Provide the (X, Y) coordinate of the cell's center where the given text is located.  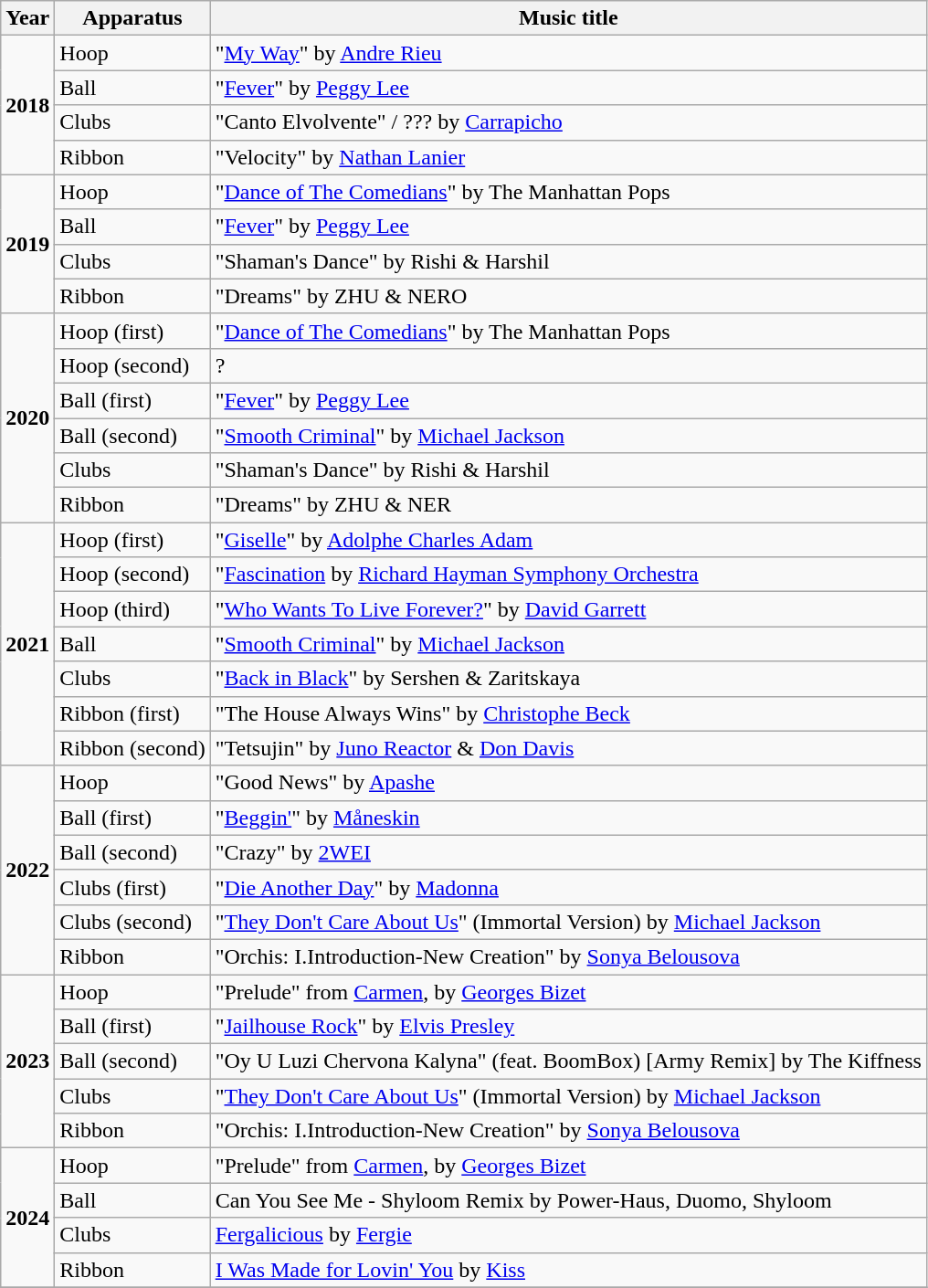
Ribbon (first) (132, 713)
"Tetsujin" by Juno Reactor & Don Davis (568, 748)
Can You See Me - Shyloom Remix by Power-Haus, Duomo, Shyloom (568, 1200)
Hoop (third) (132, 609)
Apparatus (132, 18)
I Was Made for Lovin' You by Kiss (568, 1270)
2018 (27, 105)
2024 (27, 1218)
"My Way" by Andre Rieu (568, 53)
"Beggin'" by Måneskin (568, 818)
2021 (27, 644)
"Good News" by Apashe (568, 783)
"Giselle" by Adolphe Charles Adam (568, 540)
Fergalicious by Fergie (568, 1235)
Ribbon (second) (132, 748)
2019 (27, 244)
"Dreams" by ZHU & NER (568, 505)
"Dreams" by ZHU & NERO (568, 296)
2023 (27, 1061)
"Die Another Day" by Madonna (568, 887)
2020 (27, 417)
"Fascination by Richard Hayman Symphony Orchestra (568, 575)
"Crazy" by 2WEI (568, 852)
2022 (27, 870)
Year (27, 18)
"The House Always Wins" by Christophe Beck (568, 713)
Clubs (second) (132, 922)
"Oy U Luzi Chervona Kalyna" (feat. BoomBox) [Army Remix] by The Kiffness (568, 1061)
"Jailhouse Rock" by Elvis Presley (568, 1027)
"Canto Elvolvente" / ??? by Carrapicho (568, 122)
"Back in Black" by Sershen & Zaritskaya (568, 679)
"Who Wants To Live Forever?" by David Garrett (568, 609)
? (568, 365)
Music title (568, 18)
"Velocity" by Nathan Lanier (568, 157)
Clubs (first) (132, 887)
